Return [x, y] of the center of cell containing provided text 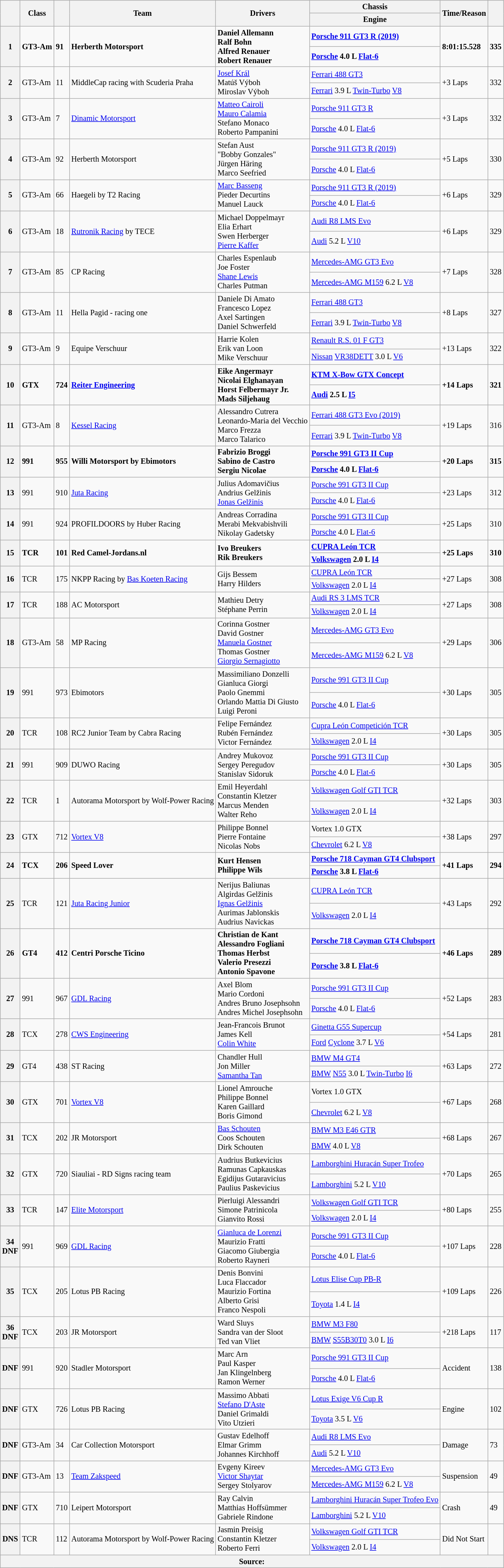
294 [496, 865]
Gijs Bessem Harry Hilders [263, 579]
283 [496, 998]
Michael Doppelmayr Elia Erhart Swen Herberger Pierre Kaffer [263, 231]
Dinamic Motorsport [142, 119]
Source: [252, 1561]
Massimo Abbati Stefano D'Aste Daniel Grimaldi Vito Utzieri [263, 1409]
66 [62, 195]
Audrius Butkevicius Ramunas Capkauskas Egidijus Gutaravicius Paulius Paskevicius [263, 1174]
BMW S55B30T0 3.0 L I6 [375, 1340]
205 [62, 1292]
175 [62, 579]
Rutronik Racing by TECE [142, 231]
+13 Laps [464, 349]
+5 Laps [464, 159]
+8 Laps [464, 313]
967 [62, 998]
272 [496, 1066]
58 [62, 643]
NKPP Racing by Bas Koeten Racing [142, 579]
Eike Angermayr Nicolai Elghanayan Horst Felbermayr Jr. Mads Siljehaug [263, 385]
920 [62, 1368]
BMW M3 E46 GTR [375, 1130]
MiddleCap racing with Scuderia Praha [142, 82]
321 [496, 385]
Andreas Corradina Merabi Mekvabishvili Nikolay Gadetsky [263, 524]
24 [10, 865]
Bas Schouten Coos Schouten Dirk Schouten [263, 1138]
Damage [464, 1445]
Willi Motorsport by Ebimotors [142, 461]
316 [496, 425]
+46 Laps [464, 953]
16 [10, 579]
117 [496, 1332]
726 [62, 1409]
28 [10, 1035]
292 [496, 903]
+41 Laps [464, 865]
ST Racing [142, 1066]
Ray Calvin Matthias Hoffsümmer Gabriele Rindone [263, 1508]
+68 Laps [464, 1138]
268 [496, 1102]
19 [10, 692]
101 [62, 553]
32 [10, 1174]
15 [10, 553]
Ward Sluys Sandra van der Sloot Ted van Vliet [263, 1332]
DNS [10, 1539]
724 [62, 385]
Jean-Francois Brunot James Kell Colin White [263, 1035]
29 [10, 1066]
Red Camel-Jordans.nl [142, 553]
33 [10, 1210]
Mathieu Detry Stéphane Perrin [263, 604]
Lamborghini Huracán Super Trofeo [375, 1164]
335 [496, 47]
91 [62, 47]
Denis Bonvini Luca Flaccador Maurizio Fortina Alberto Grisi Franco Nespoli [263, 1292]
228 [496, 1246]
438 [62, 1066]
226 [496, 1292]
Leipert Motorsport [142, 1508]
+29 Laps [464, 643]
973 [62, 692]
969 [62, 1246]
322 [496, 349]
Kessel Racing [142, 425]
206 [62, 865]
+67 Laps [464, 1102]
701 [62, 1102]
+19 Laps [464, 425]
Drivers [263, 13]
Charles Espenlaub Joe Foster Shane Lewis Charles Putman [263, 272]
4 [10, 159]
+52 Laps [464, 998]
Ivo Breukers Rik Breukers [263, 553]
Gianluca de Lorenzi Maurizio Fratti Giacomo Giubergia Roberto Rayneri [263, 1246]
+80 Laps [464, 1210]
Pierluigi Alessandri Simone Patrinicola Gianvito Rossi [263, 1210]
306 [496, 643]
Car Collection Motorsport [142, 1445]
MP Racing [142, 643]
5 [10, 195]
265 [496, 1174]
Harrie Kolen Erik van Loon Mike Verschuur [263, 349]
Lamborghini Huracán Super Trofeo Evo [375, 1500]
188 [62, 604]
KTM X-Bow GTX Concept [375, 375]
35 [10, 1292]
Ginetta G55 Supercup [375, 1027]
Hella Pagid - racing one [142, 313]
27 [10, 998]
Lotus Exige V6 Cup R [375, 1399]
Evgeny Kireev Victor Shaytar Sergey Stolyarov [263, 1476]
147 [62, 1210]
121 [62, 903]
RC2 Junior Team by Cabra Racing [142, 733]
412 [62, 953]
BMW N55 3.0 L Twin-Turbo I6 [375, 1074]
17 [10, 604]
Jasmin Preisig Constantin Kletzer Roberto Ferri [263, 1539]
+32 Laps [464, 801]
92 [62, 159]
Toyota 3.5 L V6 [375, 1419]
Josef Král Matúš Výboh Miroslav Výboh [263, 82]
+14 Laps [464, 385]
3 [10, 119]
Stadler Motorsport [142, 1368]
Nissan VR38DETT 3.0 L V6 [375, 356]
Daniel Allemann Ralf Bohn Alfred Renauer Robert Renauer [263, 47]
Ebimotors [142, 692]
Crash [464, 1508]
710 [62, 1508]
BMW 4.0 L V8 [375, 1146]
+38 Laps [464, 837]
31 [10, 1138]
Siauliai - RD Signs racing team [142, 1174]
Centri Porsche Ticino [142, 953]
Corinna Gostner David Gostner Manuela Gostner Thomas Gostner Giorgio Sernagiotto [263, 643]
Juta Racing [142, 493]
327 [496, 313]
12 [10, 461]
Alessandro Cutrera Leonardo-Maria del Vecchio Marco Frezza Marco Talarico [263, 425]
Julius Adomavičius Andrius Gelžinis Jonas Gelžinis [263, 493]
+63 Laps [464, 1066]
281 [496, 1035]
Class [37, 13]
720 [62, 1174]
Matteo Cairoli Mauro Calamia Stefano Monaco Roberto Pampanini [263, 119]
Lionel Amrouche Philippe Bonnel Karen Gaillard Boris Gimond [263, 1102]
955 [62, 461]
AC Motorsport [142, 604]
Time/Reason [464, 13]
909 [62, 765]
Team [142, 13]
Audi 2.5 L I5 [375, 395]
Felipe Fernández Rubén Fernández Victor Fernández [263, 733]
+23 Laps [464, 493]
Reiter Engineering [142, 385]
712 [62, 837]
Chandler Hull Jon Miller Samantha Tan [263, 1066]
Cupra León Competición TCR [375, 725]
Massimiliano Donzelli Gianluca Giorgi Paolo Gnemmi Orlando Mattia Di Giusto Luigi Peroni [263, 692]
22 [10, 801]
20 [10, 733]
2 [10, 82]
26 [10, 953]
+107 Laps [464, 1246]
Ford Cyclone 3.7 L V6 [375, 1042]
Daniele Di Amato Francesco Lopez Axel Sartingen Daniel Schwerfeld [263, 313]
30 [10, 1102]
312 [496, 493]
BMW M3 F80 [375, 1324]
8:01:15.528 [464, 47]
+109 Laps [464, 1292]
289 [496, 953]
+20 Laps [464, 461]
Christian de Kant Alessandro Fogliani Thomas Herbst Valerio Presezzi Antonio Spavone [263, 953]
Elite Motorsport [142, 1210]
CWS Engineering [142, 1035]
73 [496, 1445]
Did Not Start [464, 1539]
34DNF [10, 1246]
85 [62, 272]
+218 Laps [464, 1332]
Porsche 911 GT3 R [375, 109]
+54 Laps [464, 1035]
CP Racing [142, 272]
Marc Basseng Pieder Decurtins Manuel Lauck [263, 195]
Lotus Elise Cup PB-R [375, 1279]
Andrey Mukovoz Sergey Peregudov Stanislav Sidoruk [263, 765]
255 [496, 1210]
102 [496, 1409]
DUWO Racing [142, 765]
278 [62, 1035]
Juta Racing Junior [142, 903]
36DNF [10, 1332]
21 [10, 765]
303 [496, 801]
138 [496, 1368]
25 [10, 903]
6 [10, 231]
112 [62, 1539]
Audi RS 3 LMS TCR [375, 598]
10 [10, 385]
Renault R.S. 01 F GT3 [375, 341]
+43 Laps [464, 903]
Axel Blom Mario Cordoni Andres Bruno Josephsohn Andres Michel Josephsohn [263, 998]
Haegeli by T2 Racing [142, 195]
PROFILDOORS by Huber Racing [142, 524]
14 [10, 524]
Kurt Hensen Philippe Wils [263, 865]
Suspension [464, 1476]
Team Zakspeed [142, 1476]
297 [496, 837]
34 [62, 1445]
108 [62, 733]
Emil Heyerdahl Constantin Kletzer Marcus Menden Walter Reho [263, 801]
23 [10, 837]
Gustav Edelhoff Elmar Grimm Johannes Kirchhoff [263, 1445]
924 [62, 524]
Ferrari 488 GT3 Evo (2019) [375, 415]
+70 Laps [464, 1174]
Accident [464, 1368]
267 [496, 1138]
910 [62, 493]
Speed Lover [142, 865]
+7 Laps [464, 272]
Nerijus Baliunas Algirdas Gelžinis Ignas Gelžinis Aurimas Jablonskis Audrius Navickas [263, 903]
Marc Arn Paul Kasper Jan Klingelnberg Ramon Werner [263, 1368]
202 [62, 1138]
328 [496, 272]
Philippe Bonnel Pierre Fontaine Nicolas Nobs [263, 837]
Toyota 1.4 L I4 [375, 1304]
330 [496, 159]
Stefan Aust "Bobby Gonzales" Jürgen Häring Marco Seefried [263, 159]
203 [62, 1332]
Equipe Verschuur [142, 349]
315 [496, 461]
BMW M4 GT4 [375, 1058]
Fabrizio Broggi Sabino de Castro Sergiu Nicolae [263, 461]
Chassis [375, 7]
